Return the (X, Y) coordinate for the center point of the cell that contains the specified text.  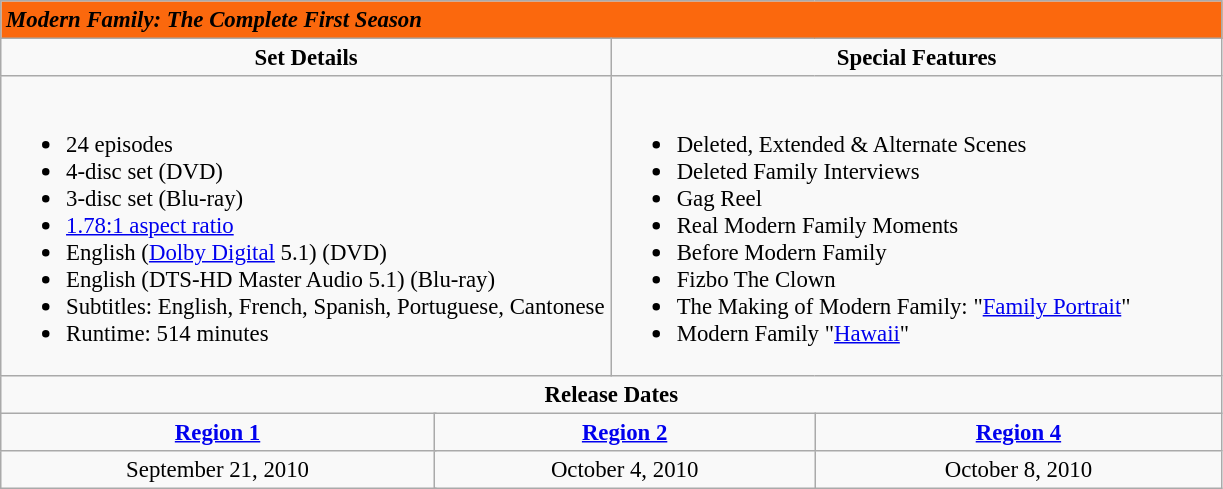
Release Dates (612, 394)
Region 1 (218, 432)
Set Details (306, 58)
September 21, 2010 (218, 469)
October 4, 2010 (624, 469)
Region 4 (1018, 432)
Region 2 (624, 432)
October 8, 2010 (1018, 469)
Special Features (916, 58)
Modern Family: The Complete First Season (612, 20)
